Scan for the cell matching the given text and deliver its [x, y] coordinate at center. 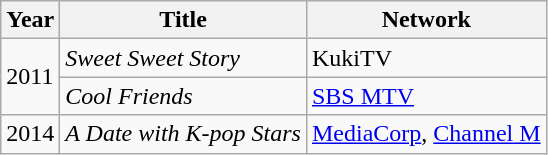
MediaCorp, Channel M [426, 134]
Year [30, 20]
KukiTV [426, 58]
2014 [30, 134]
A Date with K-pop Stars [184, 134]
Title [184, 20]
Sweet Sweet Story [184, 58]
SBS MTV [426, 96]
Cool Friends [184, 96]
2011 [30, 77]
Network [426, 20]
